From the cell containing the given text, extract its center point as (X, Y) coordinate. 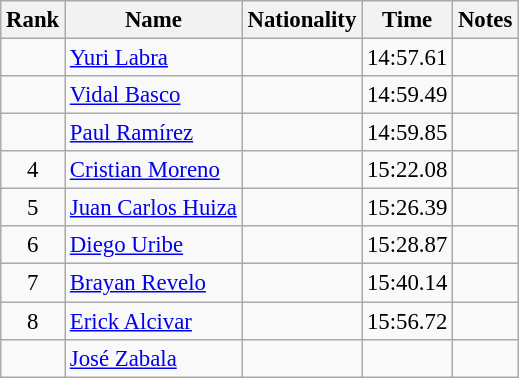
5 (33, 208)
7 (33, 283)
Name (154, 20)
8 (33, 321)
Brayan Revelo (154, 283)
4 (33, 170)
Yuri Labra (154, 58)
14:59.85 (408, 133)
Erick Alcivar (154, 321)
14:59.49 (408, 95)
José Zabala (154, 358)
6 (33, 245)
15:22.08 (408, 170)
15:40.14 (408, 283)
Time (408, 20)
15:26.39 (408, 208)
15:28.87 (408, 245)
Juan Carlos Huiza (154, 208)
Diego Uribe (154, 245)
Notes (486, 20)
Rank (33, 20)
14:57.61 (408, 58)
Nationality (302, 20)
Paul Ramírez (154, 133)
15:56.72 (408, 321)
Cristian Moreno (154, 170)
Vidal Basco (154, 95)
